Determine the (X, Y) coordinate at the center of the cell enclosing the given text.  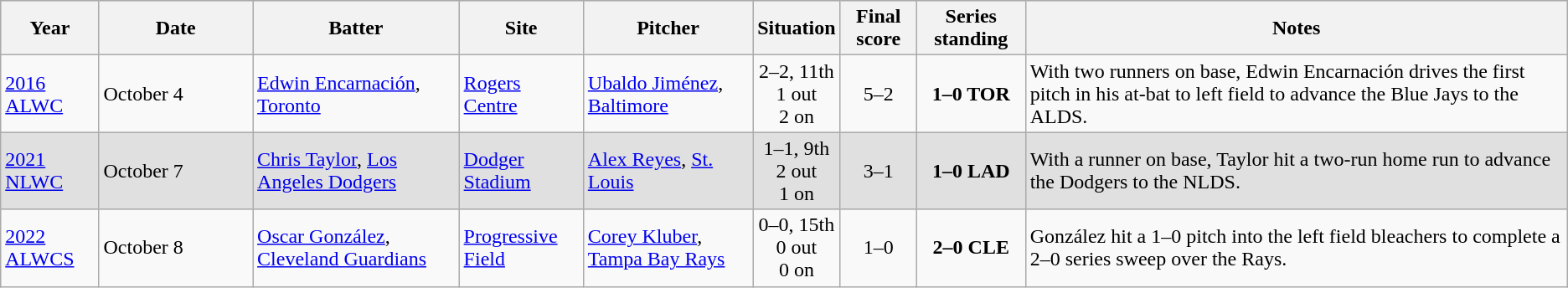
With two runners on base, Edwin Encarnación drives the first pitch in his at-bat to left field to advance the Blue Jays to the ALDS. (1297, 94)
Ubaldo Jiménez, Baltimore (668, 94)
Year (50, 28)
González hit a 1–0 pitch into the left field bleachers to complete a 2–0 series sweep over the Rays. (1297, 248)
Final score (878, 28)
Chris Taylor, Los Angeles Dodgers (357, 171)
Rogers Centre (521, 94)
Date (176, 28)
1–0 TOR (971, 94)
Oscar González, Cleveland Guardians (357, 248)
2022 ALWCS (50, 248)
1–1, 9th2 out1 on (797, 171)
October 8 (176, 248)
5–2 (878, 94)
Situation (797, 28)
Site (521, 28)
Notes (1297, 28)
October 4 (176, 94)
Edwin Encarnación, Toronto (357, 94)
1–0 LAD (971, 171)
3–1 (878, 171)
1–0 (878, 248)
Corey Kluber, Tampa Bay Rays (668, 248)
2–0 CLE (971, 248)
2016 ALWC (50, 94)
October 7 (176, 171)
With a runner on base, Taylor hit a two-run home run to advance the Dodgers to the NLDS. (1297, 171)
2021 NLWC (50, 171)
Alex Reyes, St. Louis (668, 171)
Dodger Stadium (521, 171)
Batter (357, 28)
2–2, 11th1 out2 on (797, 94)
0–0, 15th0 out0 on (797, 248)
Series standing (971, 28)
Progressive Field (521, 248)
Pitcher (668, 28)
